Locate the cell with the specified text and output its [x, y] center coordinate. 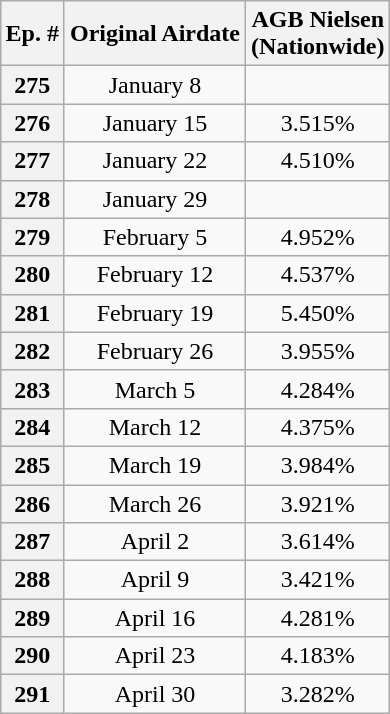
April 2 [154, 542]
3.955% [318, 351]
3.282% [318, 694]
April 30 [154, 694]
278 [32, 199]
4.537% [318, 275]
March 12 [154, 427]
291 [32, 694]
286 [32, 503]
288 [32, 580]
4.281% [318, 618]
April 16 [154, 618]
276 [32, 123]
3.984% [318, 465]
January 22 [154, 161]
282 [32, 351]
3.515% [318, 123]
4.284% [318, 389]
285 [32, 465]
February 19 [154, 313]
284 [32, 427]
280 [32, 275]
4.510% [318, 161]
January 15 [154, 123]
289 [32, 618]
January 29 [154, 199]
Original Airdate [154, 34]
281 [32, 313]
April 9 [154, 580]
283 [32, 389]
February 12 [154, 275]
February 5 [154, 237]
February 26 [154, 351]
March 19 [154, 465]
4.375% [318, 427]
3.921% [318, 503]
March 26 [154, 503]
5.450% [318, 313]
290 [32, 656]
4.183% [318, 656]
April 23 [154, 656]
Ep. # [32, 34]
277 [32, 161]
279 [32, 237]
287 [32, 542]
275 [32, 85]
AGB Nielsen(Nationwide) [318, 34]
3.614% [318, 542]
January 8 [154, 85]
3.421% [318, 580]
March 5 [154, 389]
4.952% [318, 237]
